From the cell containing the given text, extract its center point as (x, y) coordinate. 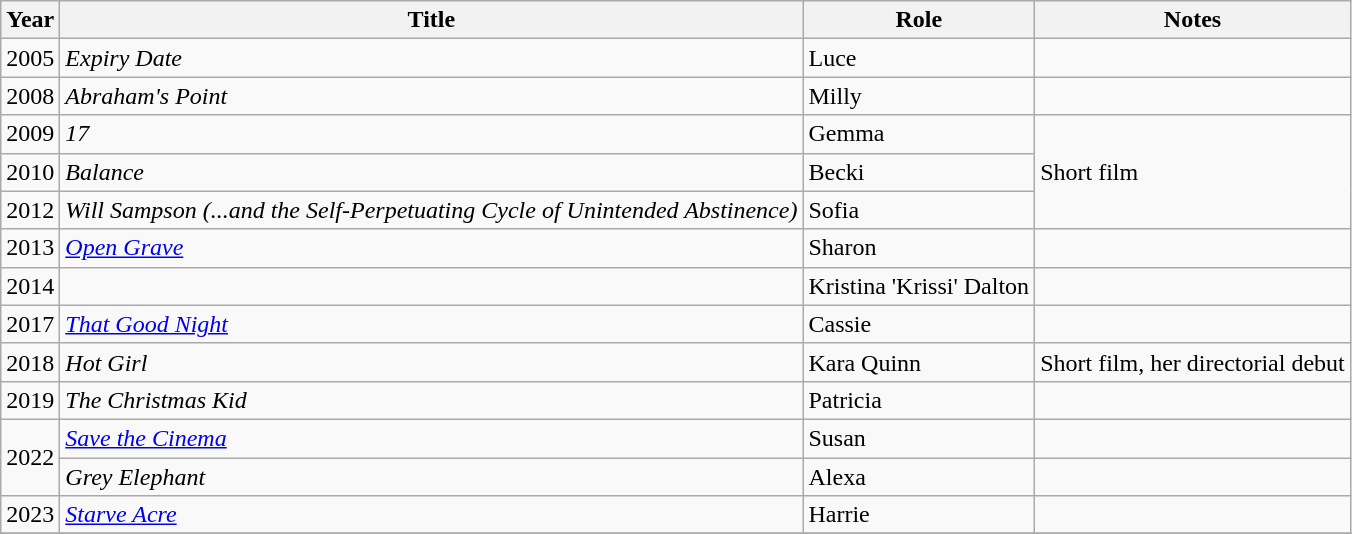
Abraham's Point (432, 96)
Sharon (919, 248)
Will Sampson (...and the Self-Perpetuating Cycle of Unintended Abstinence) (432, 210)
Save the Cinema (432, 438)
2017 (30, 324)
2022 (30, 457)
2013 (30, 248)
Short film (1193, 172)
17 (432, 134)
2023 (30, 515)
Role (919, 20)
Luce (919, 58)
Kara Quinn (919, 362)
2018 (30, 362)
2019 (30, 400)
Notes (1193, 20)
Susan (919, 438)
Balance (432, 172)
2005 (30, 58)
2014 (30, 286)
2012 (30, 210)
Harrie (919, 515)
2008 (30, 96)
Sofia (919, 210)
Milly (919, 96)
Starve Acre (432, 515)
Becki (919, 172)
Cassie (919, 324)
Year (30, 20)
Kristina 'Krissi' Dalton (919, 286)
Grey Elephant (432, 477)
2009 (30, 134)
Patricia (919, 400)
2010 (30, 172)
That Good Night (432, 324)
Alexa (919, 477)
Title (432, 20)
Open Grave (432, 248)
Short film, her directorial debut (1193, 362)
The Christmas Kid (432, 400)
Hot Girl (432, 362)
Expiry Date (432, 58)
Gemma (919, 134)
